From the cell containing the given text, extract its center point as (x, y) coordinate. 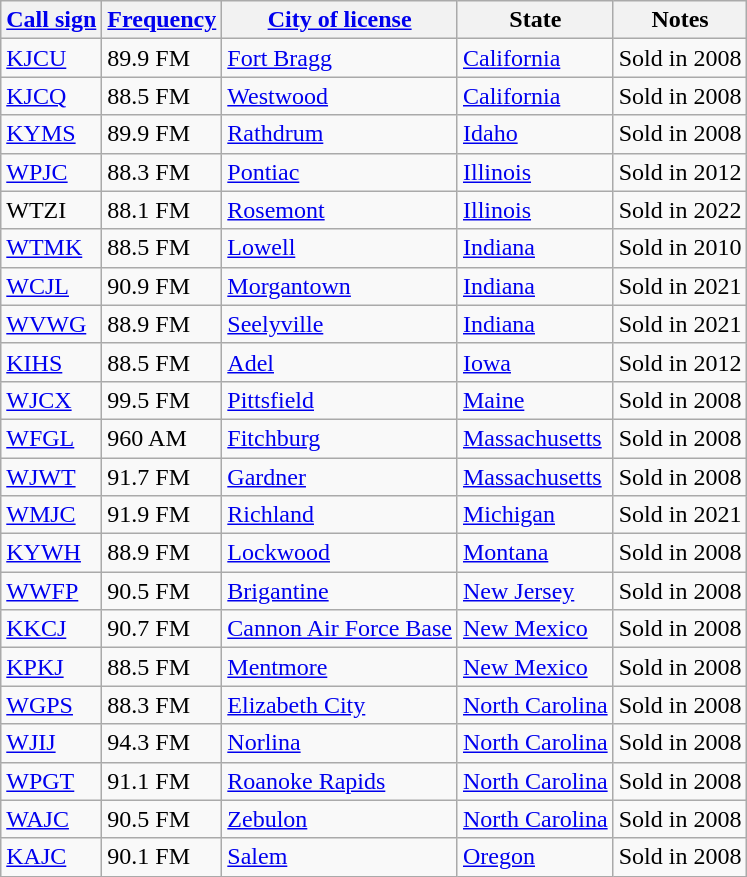
91.9 FM (162, 515)
Norlina (340, 743)
WGPS (52, 705)
Call sign (52, 20)
Salem (340, 857)
WMJC (52, 515)
88.1 FM (162, 210)
WAJC (52, 819)
Rosemont (340, 210)
90.9 FM (162, 286)
WPJC (52, 172)
Oregon (535, 857)
90.7 FM (162, 629)
Lockwood (340, 553)
Fort Bragg (340, 58)
State (535, 20)
Idaho (535, 134)
Westwood (340, 96)
Brigantine (340, 591)
KYWH (52, 553)
Rathdrum (340, 134)
90.1 FM (162, 857)
94.3 FM (162, 743)
WJIJ (52, 743)
Frequency (162, 20)
Roanoke Rapids (340, 781)
WTZI (52, 210)
Iowa (535, 362)
WJWT (52, 477)
Lowell (340, 248)
KJCQ (52, 96)
Maine (535, 400)
Adel (340, 362)
99.5 FM (162, 400)
960 AM (162, 438)
Pontiac (340, 172)
WCJL (52, 286)
WJCX (52, 400)
Seelyville (340, 324)
Mentmore (340, 667)
Sold in 2022 (680, 210)
Sold in 2010 (680, 248)
Notes (680, 20)
Gardner (340, 477)
KAJC (52, 857)
Cannon Air Force Base (340, 629)
91.7 FM (162, 477)
Morgantown (340, 286)
WVWG (52, 324)
KPKJ (52, 667)
KJCU (52, 58)
KKCJ (52, 629)
WTMK (52, 248)
WWFP (52, 591)
Richland (340, 515)
Zebulon (340, 819)
Elizabeth City (340, 705)
91.1 FM (162, 781)
KYMS (52, 134)
Fitchburg (340, 438)
KIHS (52, 362)
Montana (535, 553)
Pittsfield (340, 400)
City of license (340, 20)
WPGT (52, 781)
WFGL (52, 438)
Michigan (535, 515)
New Jersey (535, 591)
